From the cell containing the given text, extract its center point as [x, y] coordinate. 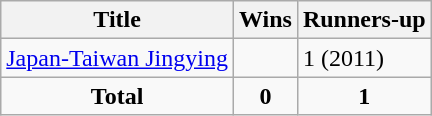
Runners-up [364, 20]
1 (2011) [364, 58]
Japan-Taiwan Jingying [118, 58]
Wins [265, 20]
Total [118, 96]
Title [118, 20]
1 [364, 96]
0 [265, 96]
